Scan for the cell matching the given text and deliver its [x, y] coordinate at center. 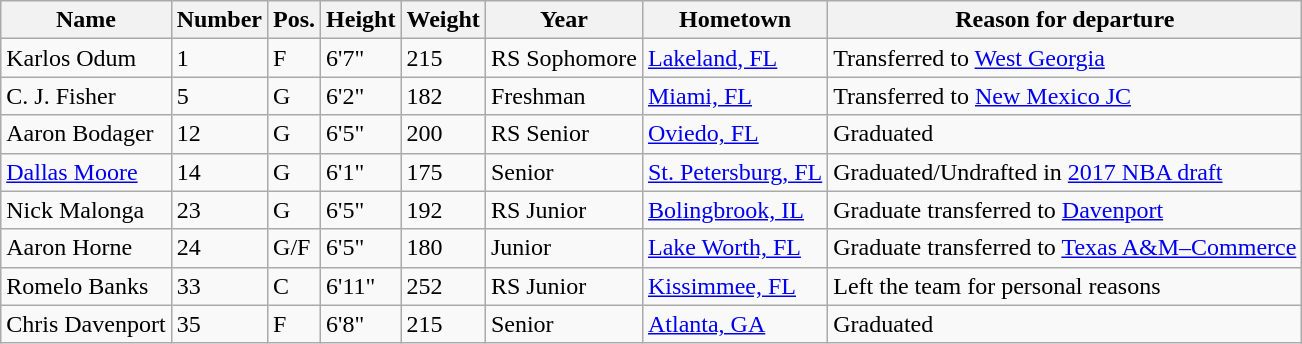
Karlos Odum [86, 58]
Miami, FL [734, 96]
G/F [294, 248]
6'7" [361, 58]
6'2" [361, 96]
Graduate transferred to Davenport [1065, 210]
Bolingbrook, IL [734, 210]
Dallas Moore [86, 172]
Height [361, 20]
Aaron Bodager [86, 134]
C. J. Fisher [86, 96]
RS Senior [564, 134]
Atlanta, GA [734, 324]
Name [86, 20]
6'1" [361, 172]
Pos. [294, 20]
33 [219, 286]
Kissimmee, FL [734, 286]
200 [443, 134]
Romelo Banks [86, 286]
175 [443, 172]
Year [564, 20]
35 [219, 324]
182 [443, 96]
Nick Malonga [86, 210]
Lake Worth, FL [734, 248]
Reason for departure [1065, 20]
RS Sophomore [564, 58]
Chris Davenport [86, 324]
Graduated/Undrafted in 2017 NBA draft [1065, 172]
5 [219, 96]
6'11" [361, 286]
Number [219, 20]
24 [219, 248]
Weight [443, 20]
Transferred to West Georgia [1065, 58]
Hometown [734, 20]
Aaron Horne [86, 248]
12 [219, 134]
1 [219, 58]
C [294, 286]
180 [443, 248]
Freshman [564, 96]
St. Petersburg, FL [734, 172]
Graduate transferred to Texas A&M–Commerce [1065, 248]
23 [219, 210]
192 [443, 210]
Oviedo, FL [734, 134]
Transferred to New Mexico JC [1065, 96]
252 [443, 286]
Left the team for personal reasons [1065, 286]
14 [219, 172]
6'8" [361, 324]
Junior [564, 248]
Lakeland, FL [734, 58]
